Locate the cell with the specified text and output its [X, Y] center coordinate. 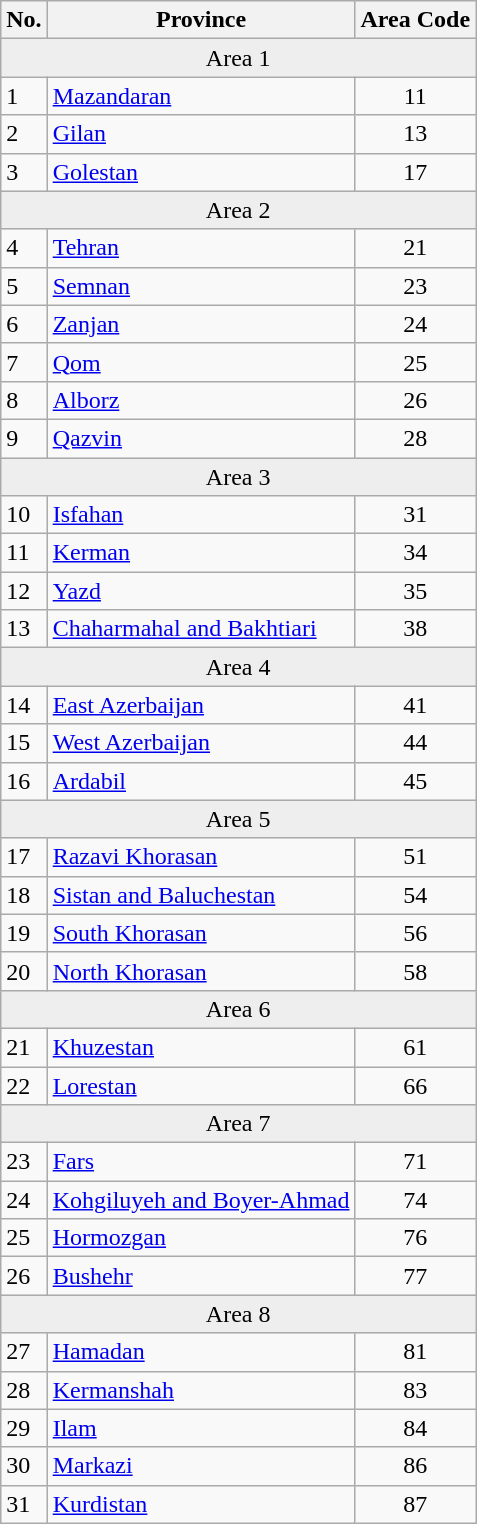
Alborz [201, 400]
10 [24, 515]
56 [416, 933]
West Azerbaijan [201, 743]
4 [24, 248]
12 [24, 591]
Razavi Khorasan [201, 857]
86 [416, 1466]
Kohgiluyeh and Boyer-Ahmad [201, 1200]
Province [201, 20]
71 [416, 1162]
North Khorasan [201, 971]
Area 4 [238, 667]
Golestan [201, 172]
South Khorasan [201, 933]
Lorestan [201, 1085]
Qazvin [201, 438]
87 [416, 1504]
8 [24, 400]
7 [24, 362]
77 [416, 1276]
18 [24, 895]
15 [24, 743]
5 [24, 286]
54 [416, 895]
Tehran [201, 248]
27 [24, 1352]
84 [416, 1428]
Ilam [201, 1428]
Gilan [201, 134]
14 [24, 705]
45 [416, 781]
3 [24, 172]
Kermanshah [201, 1390]
35 [416, 591]
30 [24, 1466]
Area 1 [238, 58]
Fars [201, 1162]
22 [24, 1085]
No. [24, 20]
61 [416, 1047]
38 [416, 629]
2 [24, 134]
Area 7 [238, 1124]
29 [24, 1428]
Area Code [416, 20]
66 [416, 1085]
74 [416, 1200]
Yazd [201, 591]
Area 2 [238, 210]
Kurdistan [201, 1504]
51 [416, 857]
1 [24, 96]
Markazi [201, 1466]
58 [416, 971]
East Azerbaijan [201, 705]
Area 6 [238, 1009]
Area 3 [238, 477]
Area 5 [238, 819]
34 [416, 553]
Semnan [201, 286]
9 [24, 438]
Zanjan [201, 324]
Isfahan [201, 515]
Kerman [201, 553]
81 [416, 1352]
Mazandaran [201, 96]
Sistan and Baluchestan [201, 895]
Area 8 [238, 1314]
Qom [201, 362]
83 [416, 1390]
41 [416, 705]
Hormozgan [201, 1238]
16 [24, 781]
Khuzestan [201, 1047]
Ardabil [201, 781]
76 [416, 1238]
19 [24, 933]
20 [24, 971]
6 [24, 324]
Chaharmahal and Bakhtiari [201, 629]
44 [416, 743]
Hamadan [201, 1352]
Bushehr [201, 1276]
